For the text-containing cell, return its midpoint in (x, y) coordinate format. 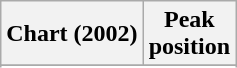
Peakposition (189, 34)
Chart (2002) (72, 34)
